For the text-containing cell, return its midpoint in [x, y] coordinate format. 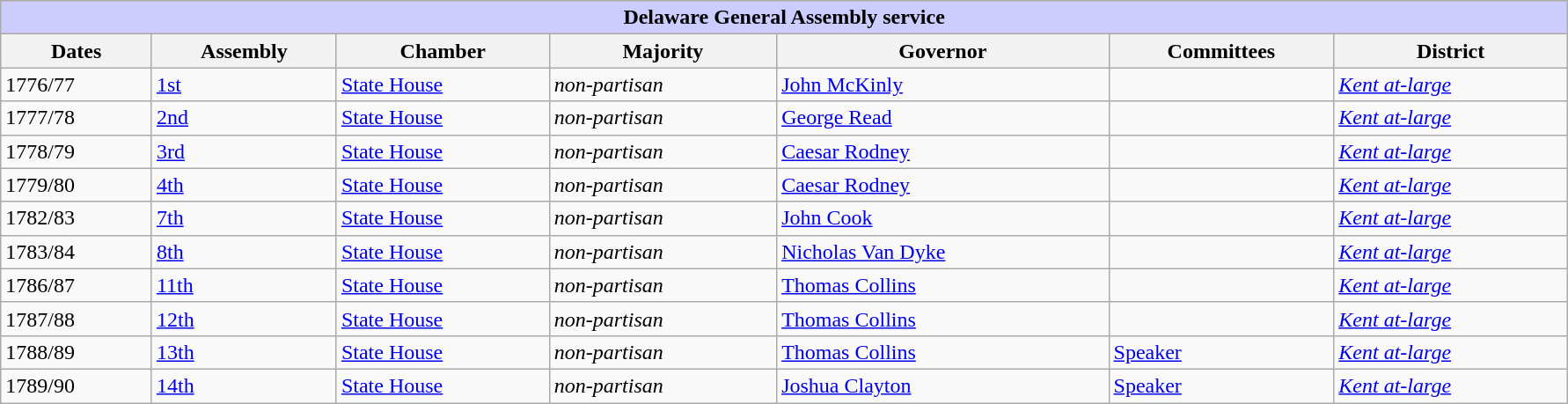
1782/83 [77, 218]
Delaware General Assembly service [785, 18]
1786/87 [77, 285]
Nicholas Van Dyke [943, 252]
Assembly [244, 51]
1777/78 [77, 118]
1779/80 [77, 185]
7th [244, 218]
District [1451, 51]
4th [244, 185]
13th [244, 352]
1788/89 [77, 352]
1783/84 [77, 252]
1st [244, 84]
3rd [244, 151]
Majority [663, 51]
George Read [943, 118]
8th [244, 252]
14th [244, 386]
Joshua Clayton [943, 386]
11th [244, 285]
John Cook [943, 218]
Committees [1221, 51]
Governor [943, 51]
1787/88 [77, 319]
12th [244, 319]
1776/77 [77, 84]
Dates [77, 51]
2nd [244, 118]
Chamber [443, 51]
John McKinly [943, 84]
1789/90 [77, 386]
1778/79 [77, 151]
